Pinpoint the cell where the given text exists, returning its (X, Y) midpoint coordinate. 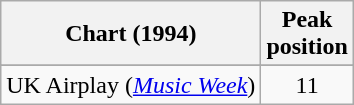
Chart (1994) (131, 34)
UK Airplay (Music Week) (131, 85)
Peakposition (307, 34)
11 (307, 85)
